For the text-containing cell, return its midpoint in (X, Y) coordinate format. 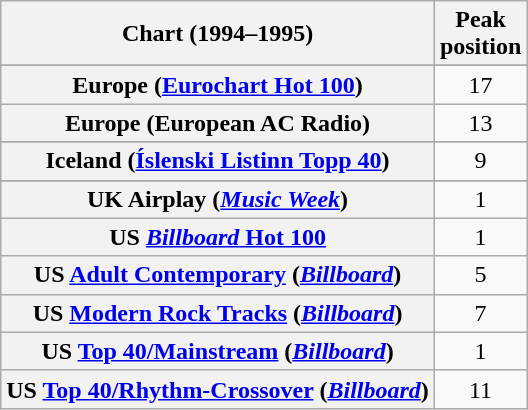
Europe (European AC Radio) (218, 123)
Europe (Eurochart Hot 100) (218, 85)
UK Airplay (Music Week) (218, 199)
7 (480, 313)
9 (480, 161)
13 (480, 123)
11 (480, 389)
Chart (1994–1995) (218, 34)
US Top 40/Rhythm-Crossover (Billboard) (218, 389)
5 (480, 275)
US Billboard Hot 100 (218, 237)
US Adult Contemporary (Billboard) (218, 275)
17 (480, 85)
US Top 40/Mainstream (Billboard) (218, 351)
Peakposition (480, 34)
Iceland (Íslenski Listinn Topp 40) (218, 161)
US Modern Rock Tracks (Billboard) (218, 313)
